Determine the [X, Y] coordinate at the center of the cell enclosing the given text.  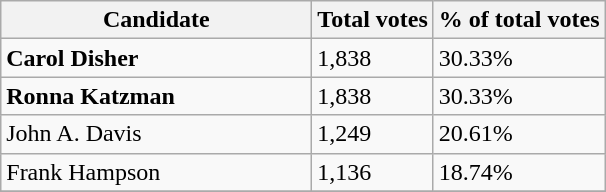
Candidate [156, 20]
% of total votes [519, 20]
Ronna Katzman [156, 96]
1,249 [373, 134]
Carol Disher [156, 58]
18.74% [519, 172]
1,136 [373, 172]
20.61% [519, 134]
Frank Hampson [156, 172]
John A. Davis [156, 134]
Total votes [373, 20]
